Pinpoint the cell where the given text exists, returning its [x, y] midpoint coordinate. 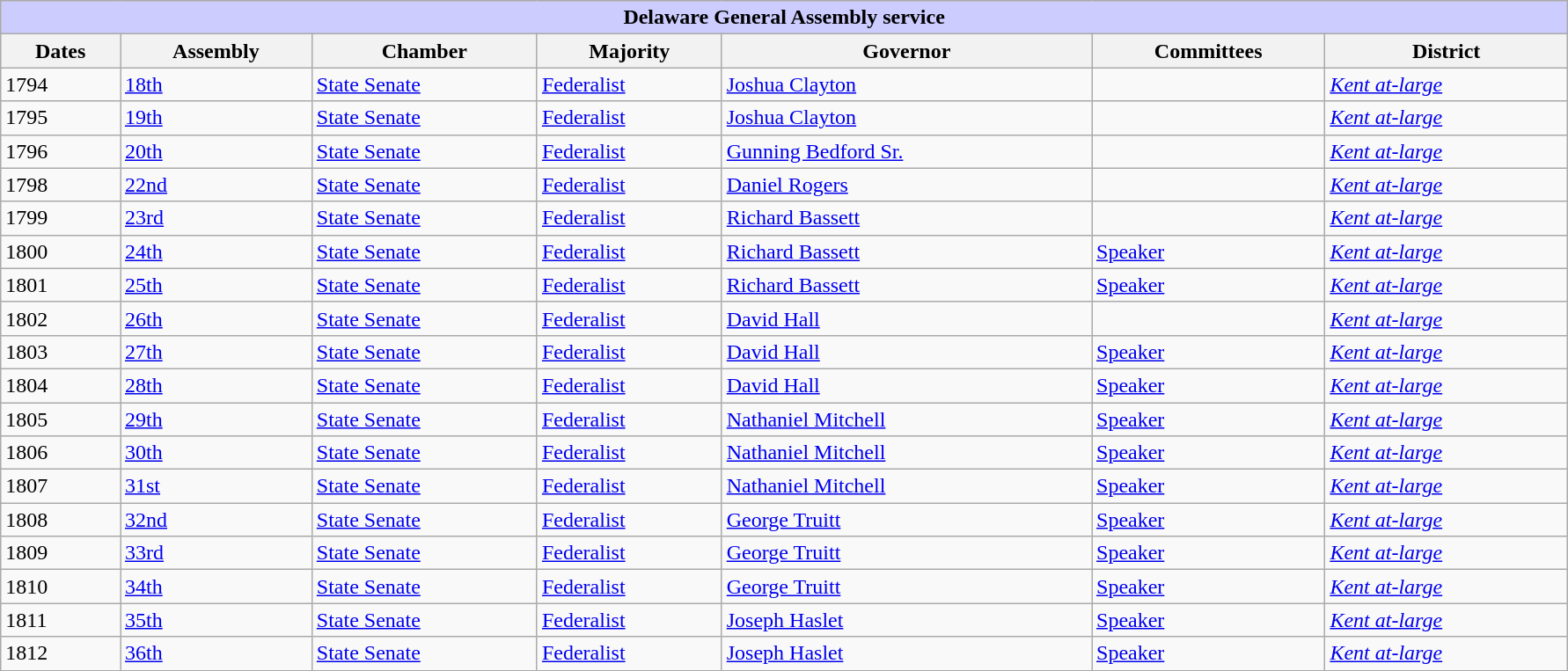
24th [216, 252]
1811 [61, 620]
Chamber [424, 51]
Majority [629, 51]
35th [216, 620]
1803 [61, 352]
Dates [61, 51]
Daniel Rogers [906, 185]
31st [216, 486]
1794 [61, 84]
20th [216, 151]
1795 [61, 118]
1809 [61, 553]
1802 [61, 318]
District [1447, 51]
25th [216, 285]
23rd [216, 218]
18th [216, 84]
1810 [61, 587]
Assembly [216, 51]
1801 [61, 285]
26th [216, 318]
Gunning Bedford Sr. [906, 151]
29th [216, 419]
1807 [61, 486]
1799 [61, 218]
1804 [61, 385]
28th [216, 385]
19th [216, 118]
22nd [216, 185]
1806 [61, 453]
33rd [216, 553]
Governor [906, 51]
27th [216, 352]
34th [216, 587]
1812 [61, 653]
32nd [216, 520]
1805 [61, 419]
Delaware General Assembly service [785, 18]
36th [216, 653]
1798 [61, 185]
30th [216, 453]
1796 [61, 151]
Committees [1207, 51]
1808 [61, 520]
1800 [61, 252]
